Search for the cell housing the specified text and yield its (X, Y) center coordinate. 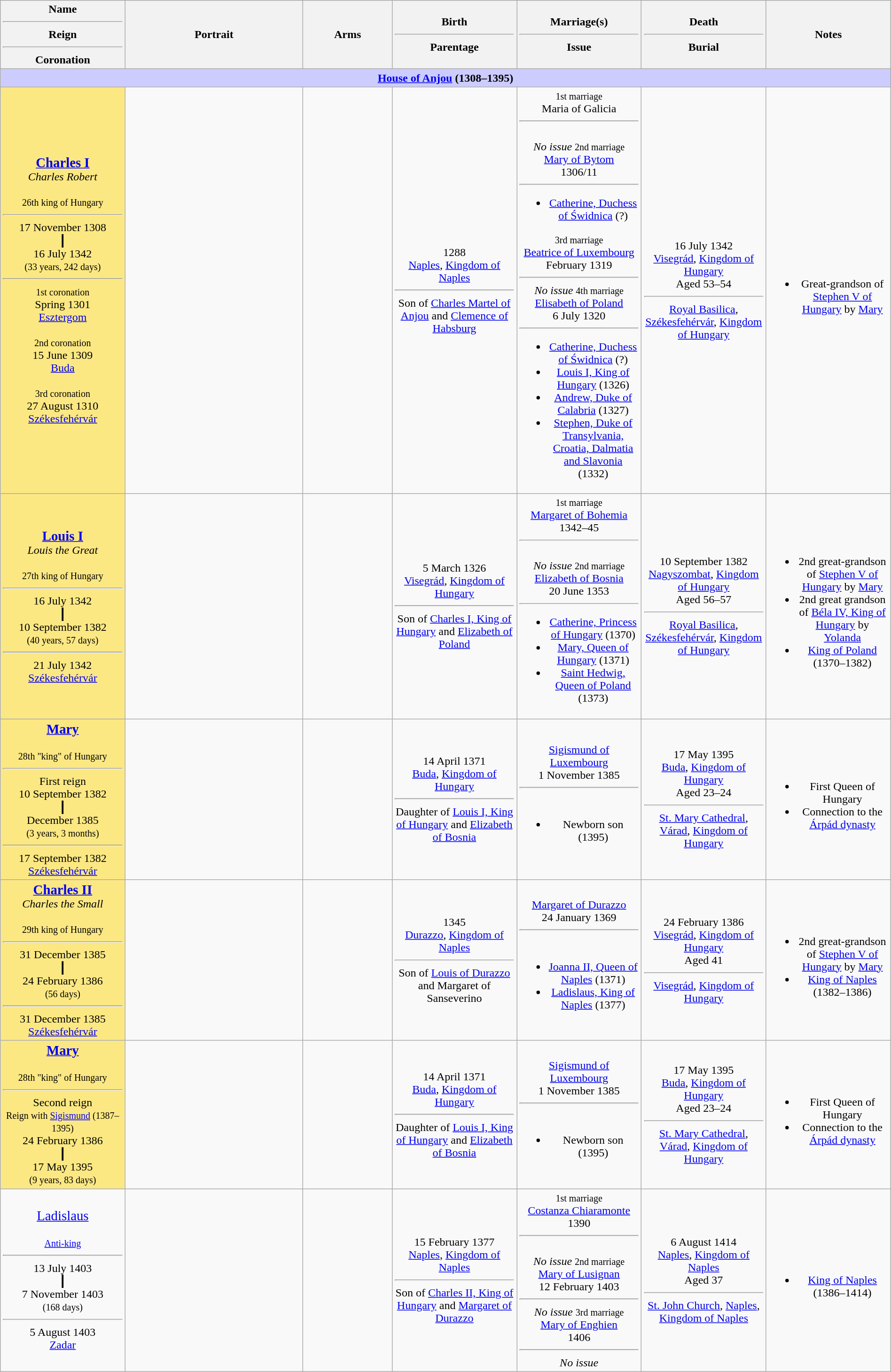
Charles IICharles the Small29th king of Hungary31 December 1385┃24 February 1386(56 days)31 December 1385Székesfehérvár (63, 960)
Mary28th "king" of HungaryFirst reign10 September 1382┃December 1385(3 years, 3 months)17 September 1382Székesfehérvár (63, 799)
2nd great-grandson of Stephen V of Hungary by Mary2nd great grandson of Béla IV, King of Hungary by YolandaKing of Poland (1370–1382) (828, 606)
BirthParentage (454, 35)
House of Anjou (1308–1395) (445, 78)
24 February 1386Visegrád, Kingdom of HungaryAged 41Visegrád, Kingdom of Hungary (704, 960)
Arms (348, 35)
Margaret of Durazzo24 January 1369Joanna II, Queen of Naples (1371)Ladislaus, King of Naples (1377) (579, 960)
1345Durazzo, Kingdom of NaplesSon of Louis of Durazzo and Margaret of Sanseverino (454, 960)
2nd great-grandson of Stephen V of Hungary by MaryKing of Naples (1382–1386) (828, 960)
NameReignCoronation (63, 35)
Mary28th "king" of HungarySecond reignReign with Sigismund (1387–1395)24 February 1386┃17 May 1395(9 years, 83 days) (63, 1115)
Great-grandson of Stephen V of Hungary by Mary (828, 290)
15 February 1377Naples, Kingdom of NaplesSon of Charles II, King of Hungary and Margaret of Durazzo (454, 1280)
Notes (828, 35)
King of Naples (1386–1414) (828, 1280)
1288Naples, Kingdom of NaplesSon of Charles Martel of Anjou and Clemence of Habsburg (454, 290)
1st marriageCostanza Chiaramonte1390No issue 2nd marriageMary of Lusignan12 February 1403 No issue 3rd marriageMary of Enghien1406 No issue (579, 1280)
Louis ILouis the Great27th king of Hungary16 July 1342┃10 September 1382(40 years, 57 days)21 July 1342Székesfehérvár (63, 606)
16 July 1342Visegrád, Kingdom of HungaryAged 53–54Royal Basilica, Székesfehérvár, Kingdom of Hungary (704, 290)
DeathBurial (704, 35)
Marriage(s)Issue (579, 35)
6 August 1414Naples, Kingdom of NaplesAged 37St. John Church, Naples, Kingdom of Naples (704, 1280)
LadislausAnti-king13 July 1403┃7 November 1403(168 days)5 August 1403Zadar (63, 1280)
10 September 1382Nagyszombat, Kingdom of HungaryAged 56–57Royal Basilica, Székesfehérvár, Kingdom of Hungary (704, 606)
Portrait (214, 35)
5 March 1326Visegrád, Kingdom of HungarySon of Charles I, King of Hungary and Elizabeth of Poland (454, 606)
